Scan for the cell matching the given text and deliver its (X, Y) coordinate at center. 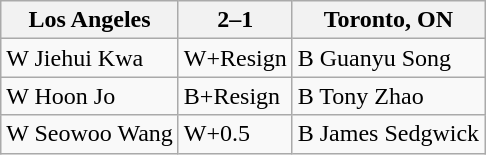
W Hoon Jo (90, 96)
B Guanyu Song (388, 58)
Los Angeles (90, 20)
B+Resign (235, 96)
W Seowoo Wang (90, 134)
W Jiehui Kwa (90, 58)
W+Resign (235, 58)
B Tony Zhao (388, 96)
2–1 (235, 20)
W+0.5 (235, 134)
B James Sedgwick (388, 134)
Toronto, ON (388, 20)
